Locate the cell with the specified text and output its (x, y) center coordinate. 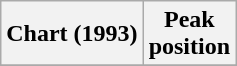
Peakposition (189, 34)
Chart (1993) (72, 34)
